Output the (x, y) coordinate of the center of the cell containing the given text.  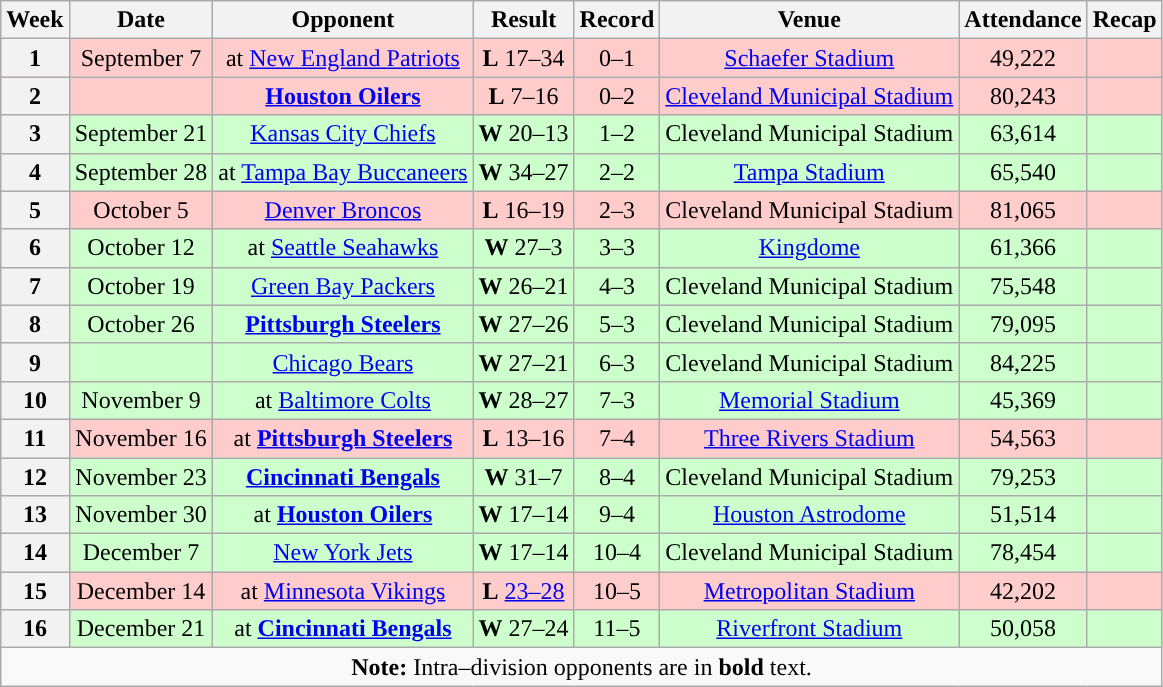
at Tampa Bay Buccaneers (343, 172)
W 27–24 (524, 629)
3–3 (617, 248)
11 (35, 438)
2 (35, 96)
Green Bay Packers (343, 286)
at Pittsburgh Steelers (343, 438)
at Seattle Seahawks (343, 248)
75,548 (1023, 286)
October 19 (141, 286)
December 21 (141, 629)
October 5 (141, 210)
Denver Broncos (343, 210)
42,202 (1023, 591)
November 23 (141, 477)
4–3 (617, 286)
Record (617, 20)
W 20–13 (524, 134)
7 (35, 286)
81,065 (1023, 210)
at Minnesota Vikings (343, 591)
45,369 (1023, 400)
L 16–19 (524, 210)
November 30 (141, 515)
13 (35, 515)
6 (35, 248)
10–4 (617, 553)
79,253 (1023, 477)
16 (35, 629)
Result (524, 20)
Pittsburgh Steelers (343, 324)
9 (35, 362)
W 31–7 (524, 477)
Week (35, 20)
at New England Patriots (343, 58)
Opponent (343, 20)
Houston Oilers (343, 96)
2–2 (617, 172)
Cincinnati Bengals (343, 477)
79,095 (1023, 324)
10 (35, 400)
Schaefer Stadium (810, 58)
September 21 (141, 134)
Riverfront Stadium (810, 629)
7–3 (617, 400)
New York Jets (343, 553)
December 14 (141, 591)
W 34–27 (524, 172)
L 17–34 (524, 58)
84,225 (1023, 362)
8 (35, 324)
0–1 (617, 58)
2–3 (617, 210)
61,366 (1023, 248)
54,563 (1023, 438)
12 (35, 477)
Metropolitan Stadium (810, 591)
Kingdome (810, 248)
1–2 (617, 134)
at Houston Oilers (343, 515)
9–4 (617, 515)
Note: Intra–division opponents are in bold text. (582, 667)
L 7–16 (524, 96)
Recap (1124, 20)
10–5 (617, 591)
Kansas City Chiefs (343, 134)
3 (35, 134)
Date (141, 20)
49,222 (1023, 58)
8–4 (617, 477)
Venue (810, 20)
December 7 (141, 553)
November 9 (141, 400)
63,614 (1023, 134)
November 16 (141, 438)
1 (35, 58)
L 23–28 (524, 591)
78,454 (1023, 553)
W 27–26 (524, 324)
W 27–3 (524, 248)
W 28–27 (524, 400)
Attendance (1023, 20)
Memorial Stadium (810, 400)
7–4 (617, 438)
50,058 (1023, 629)
51,514 (1023, 515)
4 (35, 172)
September 28 (141, 172)
W 27–21 (524, 362)
Houston Astrodome (810, 515)
5 (35, 210)
6–3 (617, 362)
15 (35, 591)
Tampa Stadium (810, 172)
October 12 (141, 248)
Three Rivers Stadium (810, 438)
at Baltimore Colts (343, 400)
W 26–21 (524, 286)
65,540 (1023, 172)
at Cincinnati Bengals (343, 629)
L 13–16 (524, 438)
Chicago Bears (343, 362)
11–5 (617, 629)
October 26 (141, 324)
September 7 (141, 58)
0–2 (617, 96)
5–3 (617, 324)
80,243 (1023, 96)
14 (35, 553)
